For the text-containing cell, return its midpoint in (x, y) coordinate format. 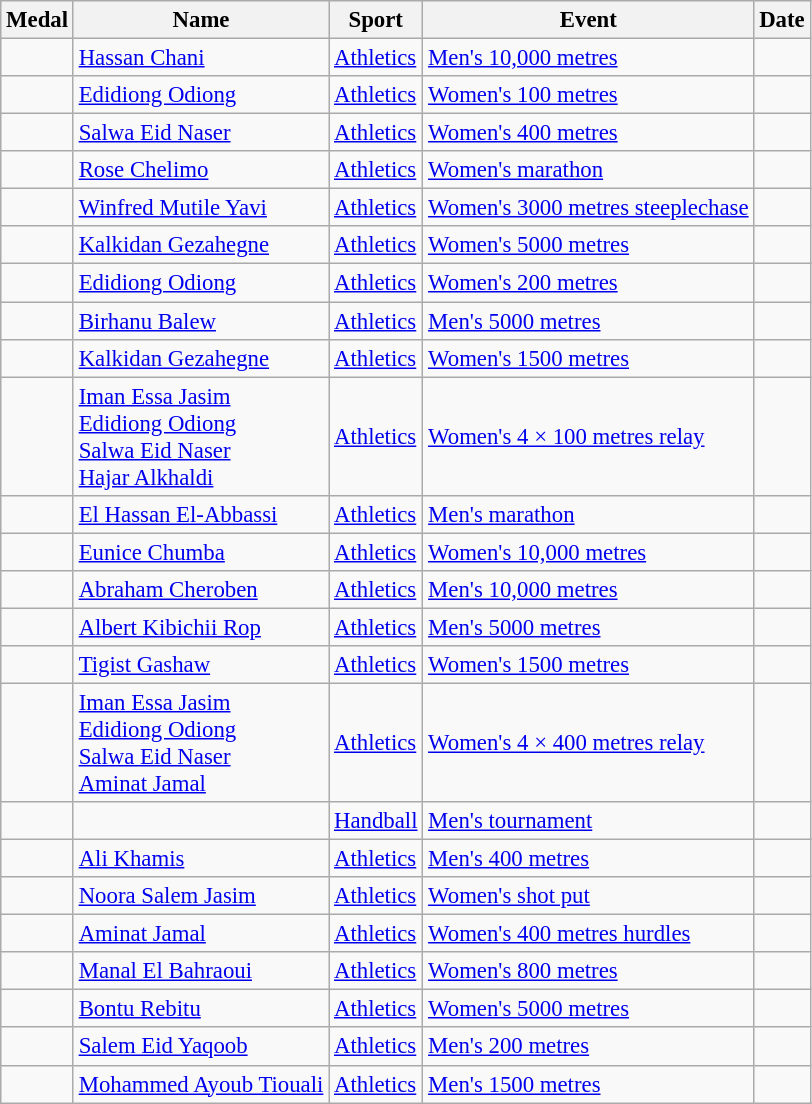
Noora Salem Jasim (200, 896)
Women's 4 × 100 metres relay (588, 436)
Men's 400 metres (588, 859)
Salem Eid Yaqoob (200, 1047)
Aminat Jamal (200, 934)
Women's 400 metres hurdles (588, 934)
Iman Essa JasimEdidiong OdiongSalwa Eid NaserAminat Jamal (200, 742)
Name (200, 20)
Winfred Mutile Yavi (200, 208)
Sport (376, 20)
El Hassan El-Abbassi (200, 514)
Mohammed Ayoub Tiouali (200, 1084)
Women's 200 metres (588, 283)
Rose Chelimo (200, 170)
Bontu Rebitu (200, 1009)
Birhanu Balew (200, 321)
Men's marathon (588, 514)
Women's 10,000 metres (588, 552)
Men's tournament (588, 821)
Women's 100 metres (588, 95)
Men's 1500 metres (588, 1084)
Albert Kibichii Rop (200, 627)
Eunice Chumba (200, 552)
Date (782, 20)
Women's 4 × 400 metres relay (588, 742)
Medal (38, 20)
Women's marathon (588, 170)
Event (588, 20)
Manal El Bahraoui (200, 971)
Handball (376, 821)
Hassan Chani (200, 58)
Women's 3000 metres steeplechase (588, 208)
Salwa Eid Naser (200, 133)
Ali Khamis (200, 859)
Women's 800 metres (588, 971)
Abraham Cheroben (200, 590)
Iman Essa JasimEdidiong OdiongSalwa Eid NaserHajar Alkhaldi (200, 436)
Women's 400 metres (588, 133)
Women's shot put (588, 896)
Tigist Gashaw (200, 665)
Men's 200 metres (588, 1047)
